Pinpoint the cell where the given text exists, returning its (X, Y) midpoint coordinate. 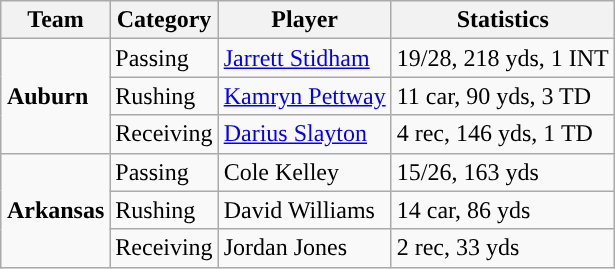
Darius Slayton (304, 134)
Jarrett Stidham (304, 58)
11 car, 90 yds, 3 TD (502, 96)
Player (304, 20)
2 rec, 33 yds (502, 248)
Category (164, 20)
David Williams (304, 210)
Cole Kelley (304, 172)
Auburn (55, 96)
Arkansas (55, 210)
15/26, 163 yds (502, 172)
Jordan Jones (304, 248)
Team (55, 20)
19/28, 218 yds, 1 INT (502, 58)
Kamryn Pettway (304, 96)
Statistics (502, 20)
4 rec, 146 yds, 1 TD (502, 134)
14 car, 86 yds (502, 210)
